Output the [X, Y] coordinate of the center of the cell containing the given text.  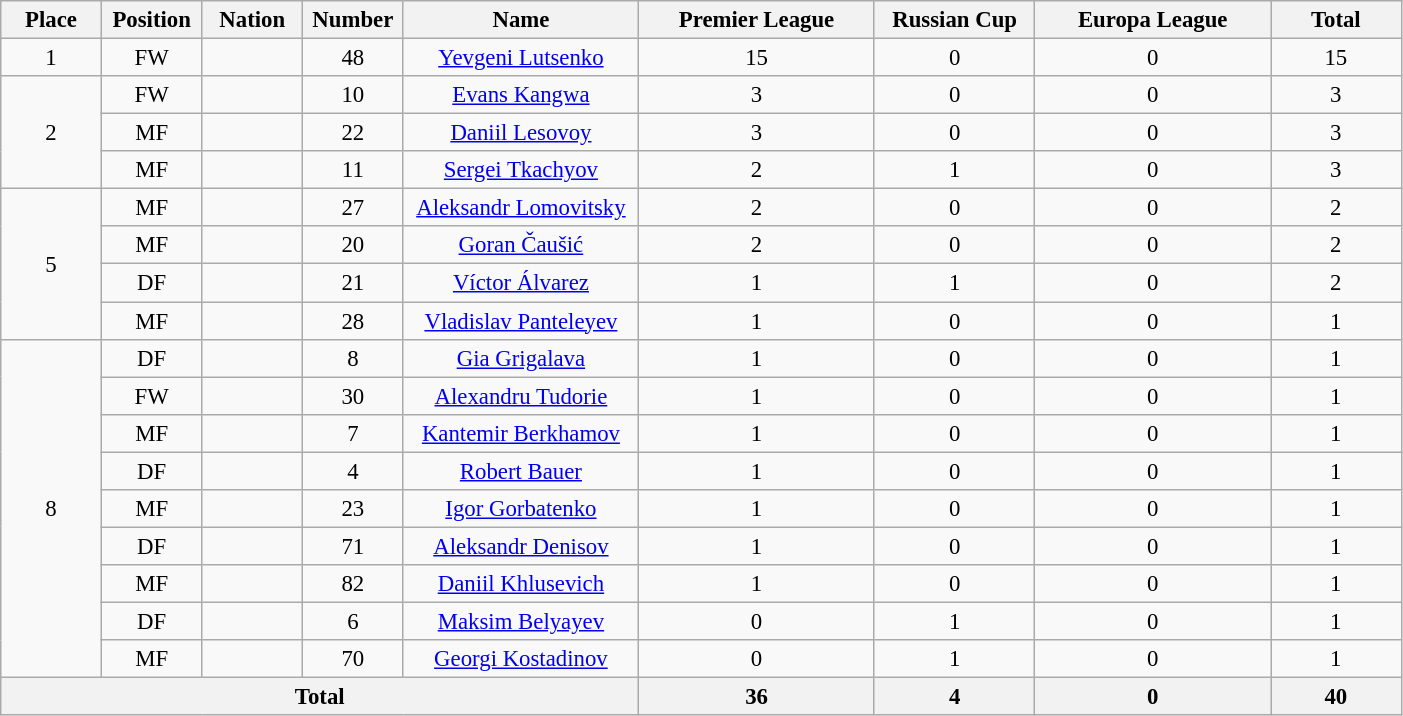
27 [354, 208]
Sergei Tkachyov [521, 170]
Evans Kangwa [521, 95]
48 [354, 58]
Alexandru Tudorie [521, 396]
30 [354, 396]
Premier League [757, 20]
Name [521, 20]
71 [354, 546]
Daniil Khlusevich [521, 584]
21 [354, 283]
Number [354, 20]
Aleksandr Denisov [521, 546]
Igor Gorbatenko [521, 509]
Europa League [1153, 20]
Yevgeni Lutsenko [521, 58]
Place [52, 20]
Nation [252, 20]
Maksim Belyayev [521, 621]
Aleksandr Lomovitsky [521, 208]
20 [354, 245]
22 [354, 133]
Position [152, 20]
Kantemir Berkhamov [521, 433]
Daniil Lesovoy [521, 133]
6 [354, 621]
40 [1336, 697]
Goran Čaušić [521, 245]
Georgi Kostadinov [521, 659]
Robert Bauer [521, 471]
Gia Grigalava [521, 358]
82 [354, 584]
Víctor Álvarez [521, 283]
11 [354, 170]
36 [757, 697]
70 [354, 659]
23 [354, 509]
28 [354, 321]
7 [354, 433]
5 [52, 264]
Vladislav Panteleyev [521, 321]
10 [354, 95]
Russian Cup [954, 20]
